From the cell containing the given text, extract its center point as [X, Y] coordinate. 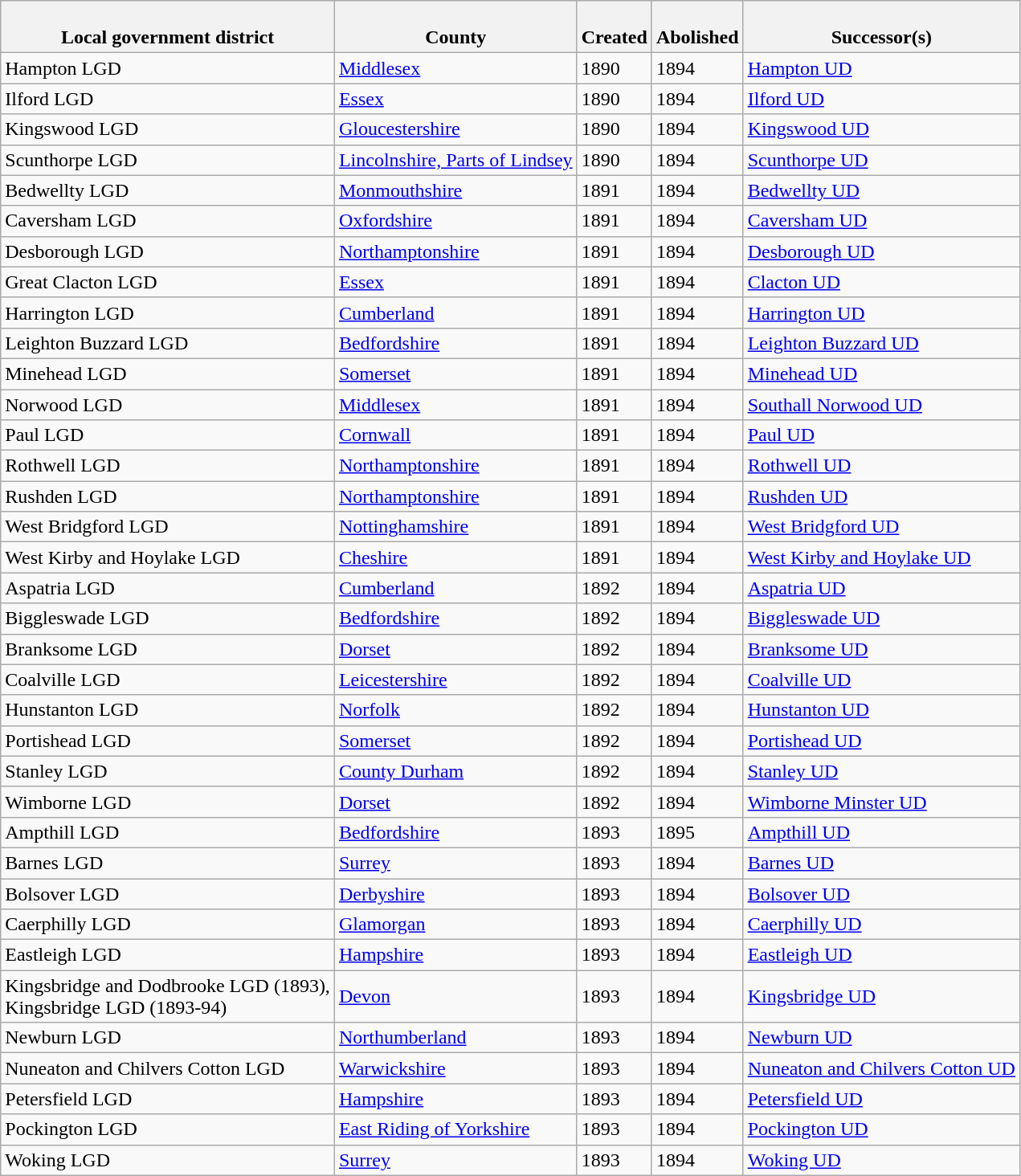
Woking LGD [168, 1160]
Kingswood UD [881, 129]
Hunstanton LGD [168, 710]
Nuneaton and Chilvers Cotton UD [881, 1068]
Minehead UD [881, 374]
Cornwall [455, 435]
Pockington LGD [168, 1129]
Successor(s) [881, 27]
Portishead LGD [168, 741]
Derbyshire [455, 894]
Glamorgan [455, 925]
Scunthorpe UD [881, 160]
Ampthill LGD [168, 832]
Rushden LGD [168, 496]
County [455, 27]
Bolsover UD [881, 894]
Wimborne LGD [168, 802]
Great Clacton LGD [168, 282]
Gloucestershire [455, 129]
Local government district [168, 27]
Norwood LGD [168, 404]
Minehead LGD [168, 374]
Pockington UD [881, 1129]
Rothwell LGD [168, 466]
Desborough LGD [168, 251]
Clacton UD [881, 282]
Branksome LGD [168, 649]
Harrington UD [881, 312]
Lincolnshire, Parts of Lindsey [455, 160]
Bedwellty LGD [168, 190]
Norfolk [455, 710]
Southall Norwood UD [881, 404]
Nuneaton and Chilvers Cotton LGD [168, 1068]
Barnes LGD [168, 863]
Aspatria LGD [168, 588]
West Kirby and Hoylake LGD [168, 557]
Abolished [697, 27]
Paul LGD [168, 435]
Ilford LGD [168, 99]
Petersfield LGD [168, 1099]
Oxfordshire [455, 221]
Newburn LGD [168, 1038]
Stanley LGD [168, 771]
Aspatria UD [881, 588]
West Bridgford UD [881, 527]
Portishead UD [881, 741]
West Kirby and Hoylake UD [881, 557]
Eastleigh LGD [168, 955]
Desborough UD [881, 251]
Paul UD [881, 435]
Eastleigh UD [881, 955]
Kingsbridge and Dodbrooke LGD (1893),Kingsbridge LGD (1893-94) [168, 996]
Leicestershire [455, 680]
Kingsbridge UD [881, 996]
Woking UD [881, 1160]
Coalville UD [881, 680]
Wimborne Minster UD [881, 802]
County Durham [455, 771]
Leighton Buzzard LGD [168, 343]
Barnes UD [881, 863]
Harrington LGD [168, 312]
Kingswood LGD [168, 129]
Monmouthshire [455, 190]
Newburn UD [881, 1038]
Cheshire [455, 557]
Biggleswade LGD [168, 619]
Hampton UD [881, 68]
Scunthorpe LGD [168, 160]
Created [614, 27]
Hampton LGD [168, 68]
Caerphilly LGD [168, 925]
Biggleswade UD [881, 619]
Leighton Buzzard UD [881, 343]
Branksome UD [881, 649]
Devon [455, 996]
Bedwellty UD [881, 190]
Coalville LGD [168, 680]
Hunstanton UD [881, 710]
Caversham UD [881, 221]
Nottinghamshire [455, 527]
Rothwell UD [881, 466]
Stanley UD [881, 771]
West Bridgford LGD [168, 527]
Northumberland [455, 1038]
Ampthill UD [881, 832]
East Riding of Yorkshire [455, 1129]
1895 [697, 832]
Bolsover LGD [168, 894]
Caversham LGD [168, 221]
Caerphilly UD [881, 925]
Ilford UD [881, 99]
Petersfield UD [881, 1099]
Warwickshire [455, 1068]
Rushden UD [881, 496]
